Pinpoint the cell where the given text exists, returning its (X, Y) midpoint coordinate. 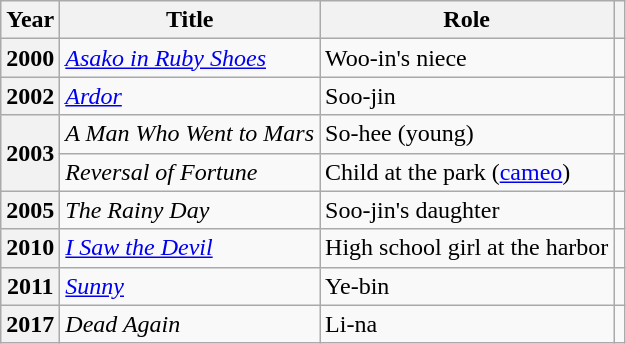
2003 (30, 153)
2017 (30, 324)
The Rainy Day (190, 210)
2000 (30, 58)
Ardor (190, 96)
Child at the park (cameo) (467, 172)
Soo-jin's daughter (467, 210)
Title (190, 20)
Year (30, 20)
A Man Who Went to Mars (190, 134)
Ye-bin (467, 286)
2005 (30, 210)
2002 (30, 96)
I Saw the Devil (190, 248)
Dead Again (190, 324)
High school girl at the harbor (467, 248)
Sunny (190, 286)
Soo-jin (467, 96)
Reversal of Fortune (190, 172)
Role (467, 20)
So-hee (young) (467, 134)
2011 (30, 286)
2010 (30, 248)
Li-na (467, 324)
Asako in Ruby Shoes (190, 58)
Woo-in's niece (467, 58)
